For the text-containing cell, return its midpoint in (X, Y) coordinate format. 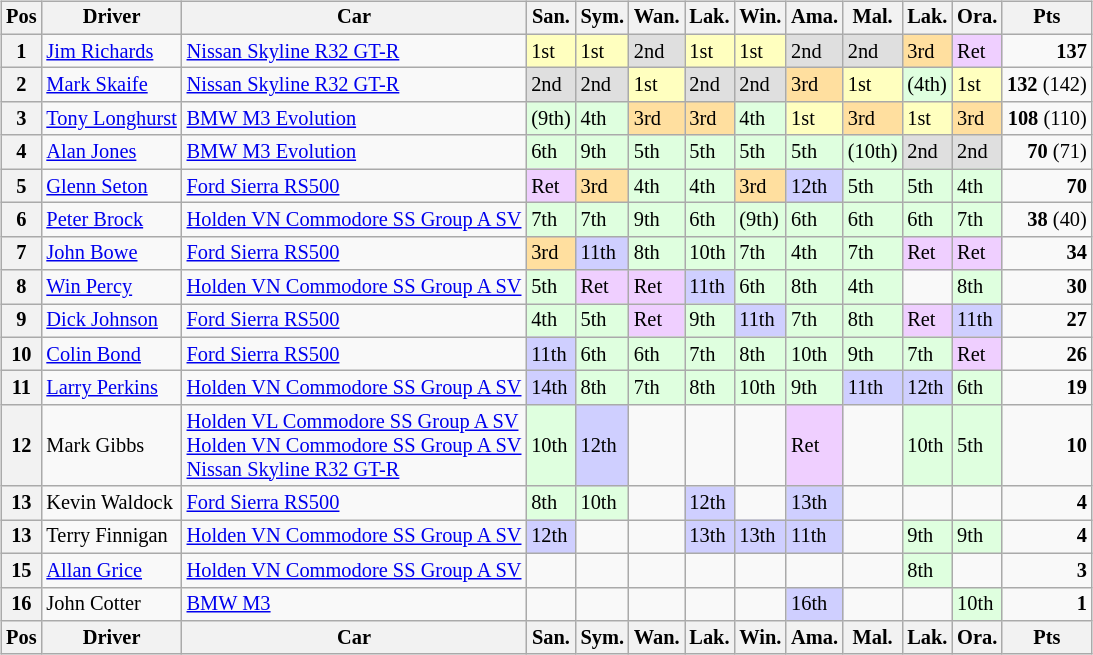
12 (21, 446)
137 (1047, 51)
26 (1047, 354)
Mark Skaife (111, 85)
70 (71) (1047, 152)
34 (1047, 253)
Jim Richards (111, 51)
Alan Jones (111, 152)
John Cotter (111, 604)
11 (21, 388)
Allan Grice (111, 570)
Terry Finnigan (111, 537)
5 (21, 186)
Mark Gibbs (111, 446)
15 (21, 570)
7 (21, 253)
Win Percy (111, 287)
Glenn Seton (111, 186)
9 (21, 321)
Peter Brock (111, 220)
38 (40) (1047, 220)
16th (814, 604)
Dick Johnson (111, 321)
14th (550, 388)
(10th) (873, 152)
8 (21, 287)
Holden VL Commodore SS Group A SV Holden VN Commodore SS Group A SV Nissan Skyline R32 GT-R (354, 446)
70 (1047, 186)
Colin Bond (111, 354)
6 (21, 220)
30 (1047, 287)
108 (110) (1047, 119)
BMW M3 (354, 604)
27 (1047, 321)
2 (21, 85)
(4th) (927, 85)
Larry Perkins (111, 388)
132 (142) (1047, 85)
16 (21, 604)
John Bowe (111, 253)
Tony Longhurst (111, 119)
Kevin Waldock (111, 503)
19 (1047, 388)
